Return the [X, Y] coordinate for the center point of the cell that contains the specified text.  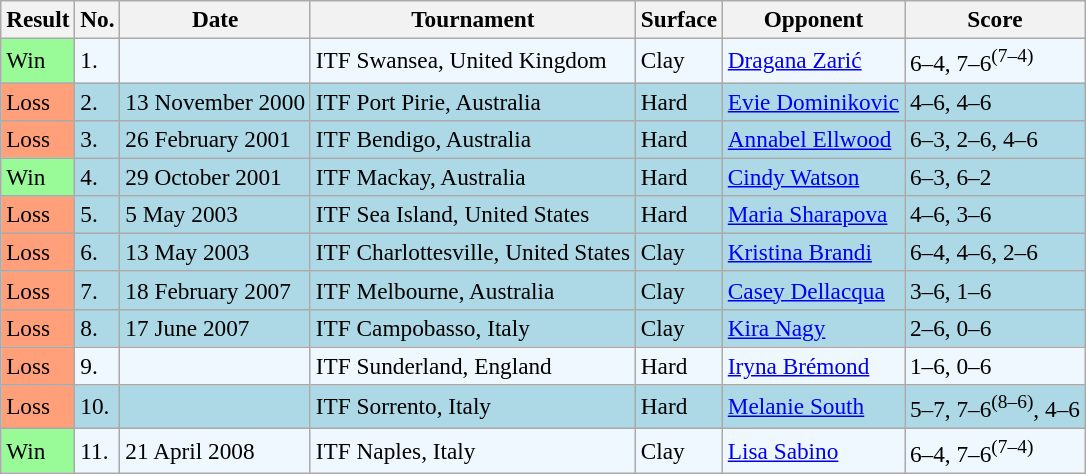
5. [98, 214]
13 May 2003 [215, 252]
29 October 2001 [215, 177]
17 June 2007 [215, 328]
18 February 2007 [215, 290]
7. [98, 290]
ITF Bendigo, Australia [472, 139]
No. [98, 19]
Cindy Watson [813, 177]
Result [38, 19]
Dragana Zarić [813, 60]
2–6, 0–6 [994, 328]
2. [98, 101]
13 November 2000 [215, 101]
4–6, 3–6 [994, 214]
Tournament [472, 19]
ITF Sorrento, Italy [472, 406]
6–4, 4–6, 2–6 [994, 252]
4. [98, 177]
Date [215, 19]
Lisa Sabino [813, 450]
4–6, 4–6 [994, 101]
Casey Dellacqua [813, 290]
Opponent [813, 19]
ITF Swansea, United Kingdom [472, 60]
9. [98, 366]
3. [98, 139]
6. [98, 252]
ITF Charlottesville, United States [472, 252]
3–6, 1–6 [994, 290]
Evie Dominikovic [813, 101]
Kristina Brandi [813, 252]
5 May 2003 [215, 214]
6–3, 2–6, 4–6 [994, 139]
ITF Port Pirie, Australia [472, 101]
Iryna Brémond [813, 366]
8. [98, 328]
1. [98, 60]
ITF Mackay, Australia [472, 177]
Kira Nagy [813, 328]
11. [98, 450]
Annabel Ellwood [813, 139]
ITF Naples, Italy [472, 450]
10. [98, 406]
ITF Sea Island, United States [472, 214]
ITF Sunderland, England [472, 366]
1–6, 0–6 [994, 366]
ITF Melbourne, Australia [472, 290]
6–3, 6–2 [994, 177]
21 April 2008 [215, 450]
Surface [678, 19]
ITF Campobasso, Italy [472, 328]
Maria Sharapova [813, 214]
Melanie South [813, 406]
5–7, 7–6(8–6), 4–6 [994, 406]
Score [994, 19]
26 February 2001 [215, 139]
